Provide the (X, Y) coordinate of the cell's center where the given text is located.  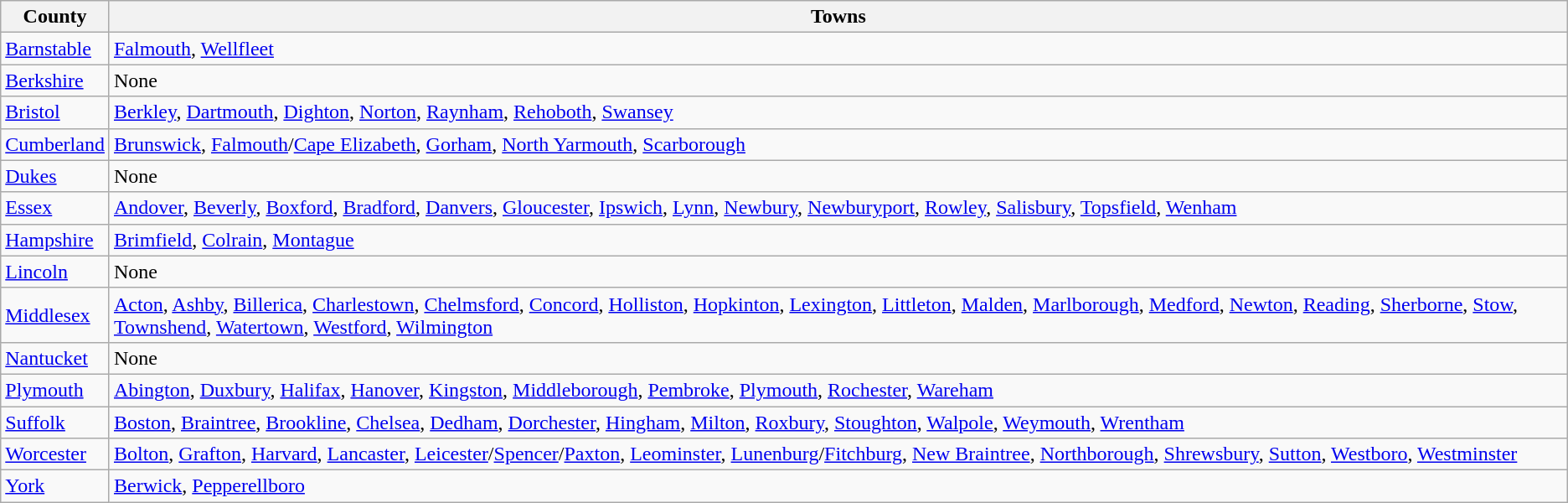
Plymouth (55, 390)
York (55, 486)
Bristol (55, 112)
Middlesex (55, 315)
Suffolk (55, 422)
County (55, 17)
Berwick, Pepperellboro (838, 486)
Falmouth, Wellfleet (838, 49)
Worcester (55, 454)
Berkley, Dartmouth, Dighton, Norton, Raynham, Rehoboth, Swansey (838, 112)
Hampshire (55, 240)
Cumberland (55, 144)
Lincoln (55, 272)
Boston, Braintree, Brookline, Chelsea, Dedham, Dorchester, Hingham, Milton, Roxbury, Stoughton, Walpole, Weymouth, Wrentham (838, 422)
Andover, Beverly, Boxford, Bradford, Danvers, Gloucester, Ipswich, Lynn, Newbury, Newburyport, Rowley, Salisbury, Topsfield, Wenham (838, 208)
Berkshire (55, 80)
Towns (838, 17)
Abington, Duxbury, Halifax, Hanover, Kingston, Middleborough, Pembroke, Plymouth, Rochester, Wareham (838, 390)
Barnstable (55, 49)
Nantucket (55, 358)
Brunswick, Falmouth/Cape Elizabeth, Gorham, North Yarmouth, Scarborough (838, 144)
Brimfield, Colrain, Montague (838, 240)
Essex (55, 208)
Dukes (55, 176)
